Determine the [X, Y] coordinate at the center of the cell enclosing the given text.  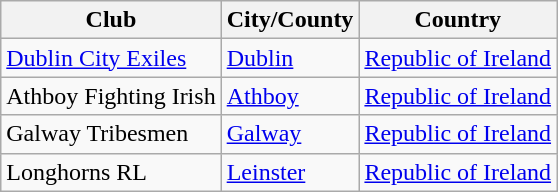
Dublin [290, 58]
Athboy Fighting Irish [111, 96]
Club [111, 20]
Dublin City Exiles [111, 58]
Athboy [290, 96]
Leinster [290, 172]
Galway Tribesmen [111, 134]
Galway [290, 134]
City/County [290, 20]
Longhorns RL [111, 172]
Country [458, 20]
